From the cell containing the given text, extract its center point as (x, y) coordinate. 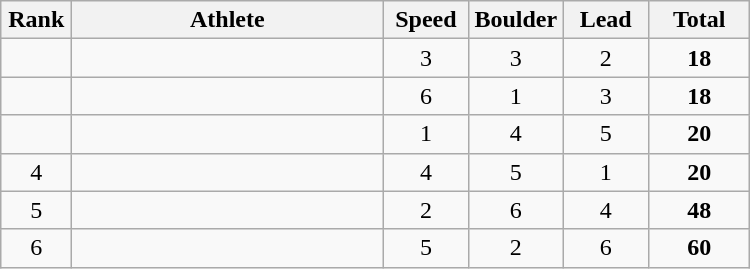
Athlete (228, 20)
Lead (606, 20)
60 (700, 248)
Total (700, 20)
Speed (426, 20)
48 (700, 210)
Rank (36, 20)
Boulder (516, 20)
